For the text-containing cell, return its midpoint in (X, Y) coordinate format. 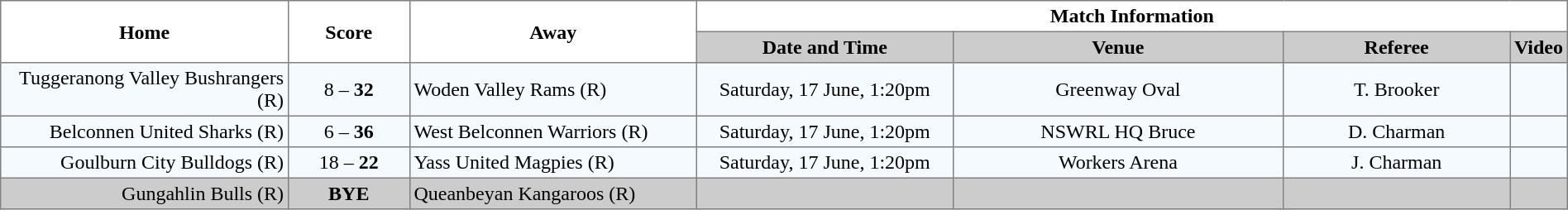
West Belconnen Warriors (R) (552, 131)
Gungahlin Bulls (R) (145, 193)
Yass United Magpies (R) (552, 163)
J. Charman (1397, 163)
Tuggeranong Valley Bushrangers (R) (145, 89)
Referee (1397, 47)
Belconnen United Sharks (R) (145, 131)
18 – 22 (349, 163)
D. Charman (1397, 131)
T. Brooker (1397, 89)
Match Information (1131, 17)
Home (145, 31)
Woden Valley Rams (R) (552, 89)
Goulburn City Bulldogs (R) (145, 163)
Venue (1118, 47)
Workers Arena (1118, 163)
BYE (349, 193)
NSWRL HQ Bruce (1118, 131)
Video (1539, 47)
Date and Time (825, 47)
6 – 36 (349, 131)
Queanbeyan Kangaroos (R) (552, 193)
Score (349, 31)
8 – 32 (349, 89)
Greenway Oval (1118, 89)
Away (552, 31)
